Locate the cell with the specified text and output its (x, y) center coordinate. 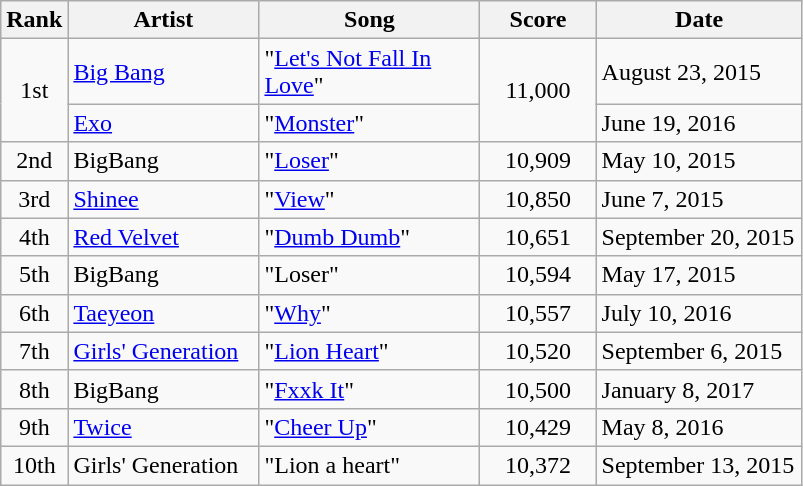
4th (34, 237)
"Lion a heart" (370, 465)
June 19, 2016 (699, 123)
7th (34, 351)
"Monster" (370, 123)
"Cheer Up" (370, 427)
5th (34, 275)
10,520 (538, 351)
Artist (164, 20)
Taeyeon (164, 313)
1st (34, 90)
6th (34, 313)
September 6, 2015 (699, 351)
10,372 (538, 465)
10,594 (538, 275)
Rank (34, 20)
September 20, 2015 (699, 237)
May 10, 2015 (699, 161)
June 7, 2015 (699, 199)
8th (34, 389)
10,909 (538, 161)
"Why" (370, 313)
10,500 (538, 389)
10th (34, 465)
Twice (164, 427)
"Fxxk It" (370, 389)
"View" (370, 199)
Exo (164, 123)
"Lion Heart" (370, 351)
Date (699, 20)
Big Bang (164, 72)
10,429 (538, 427)
10,850 (538, 199)
"Let's Not Fall In Love" (370, 72)
Red Velvet (164, 237)
Song (370, 20)
10,651 (538, 237)
Score (538, 20)
10,557 (538, 313)
August 23, 2015 (699, 72)
September 13, 2015 (699, 465)
July 10, 2016 (699, 313)
"Dumb Dumb" (370, 237)
9th (34, 427)
January 8, 2017 (699, 389)
May 17, 2015 (699, 275)
May 8, 2016 (699, 427)
Shinee (164, 199)
2nd (34, 161)
11,000 (538, 90)
3rd (34, 199)
